Extract the (X, Y) coordinate from the center of the cell holding the provided text.  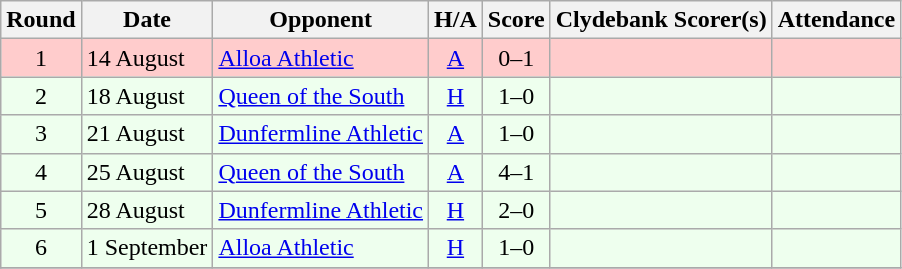
25 August (147, 172)
14 August (147, 58)
1 (41, 58)
Attendance (836, 20)
3 (41, 134)
2–0 (516, 210)
Clydebank Scorer(s) (661, 20)
28 August (147, 210)
2 (41, 96)
4 (41, 172)
Opponent (321, 20)
Date (147, 20)
0–1 (516, 58)
H/A (456, 20)
Round (41, 20)
18 August (147, 96)
5 (41, 210)
6 (41, 248)
Score (516, 20)
21 August (147, 134)
4–1 (516, 172)
1 September (147, 248)
